Provide the (x, y) coordinate of the cell's center where the given text is located.  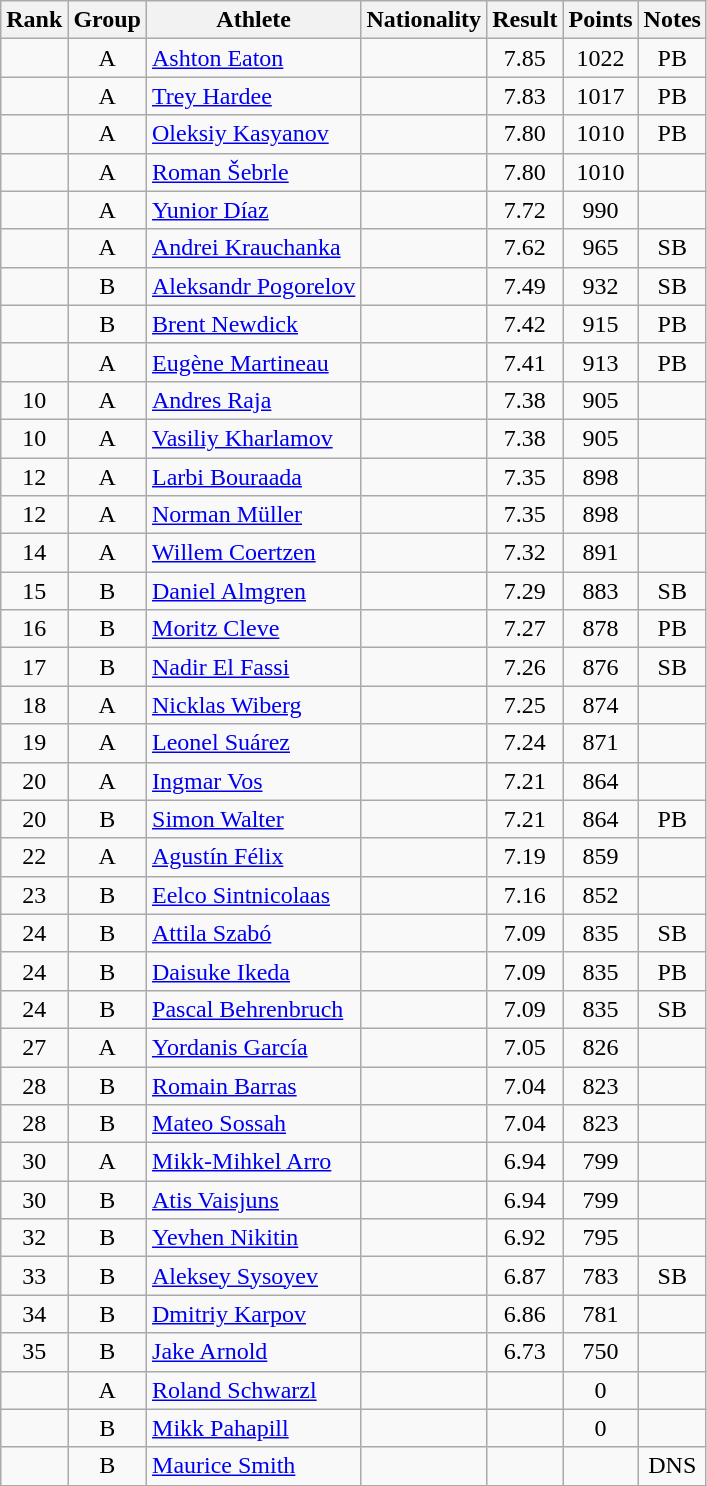
783 (600, 1276)
Yordanis García (254, 1047)
Yevhen Nikitin (254, 1238)
7.72 (525, 210)
874 (600, 705)
Willem Coertzen (254, 553)
Roman Šebrle (254, 172)
33 (34, 1276)
781 (600, 1314)
7.16 (525, 895)
852 (600, 895)
1022 (600, 58)
Moritz Cleve (254, 629)
Aleksandr Pogorelov (254, 286)
Romain Barras (254, 1085)
7.49 (525, 286)
7.29 (525, 591)
7.62 (525, 248)
Simon Walter (254, 819)
Attila Szabó (254, 933)
Trey Hardee (254, 96)
6.86 (525, 1314)
DNS (672, 1466)
7.25 (525, 705)
7.26 (525, 667)
Oleksiy Kasyanov (254, 134)
859 (600, 857)
27 (34, 1047)
Points (600, 20)
7.83 (525, 96)
Maurice Smith (254, 1466)
Rank (34, 20)
Daniel Almgren (254, 591)
Pascal Behrenbruch (254, 1009)
7.85 (525, 58)
Aleksey Sysoyev (254, 1276)
Mikk Pahapill (254, 1428)
7.27 (525, 629)
7.19 (525, 857)
14 (34, 553)
Mateo Sossah (254, 1124)
22 (34, 857)
7.24 (525, 743)
795 (600, 1238)
7.32 (525, 553)
Group (108, 20)
Nadir El Fassi (254, 667)
871 (600, 743)
6.92 (525, 1238)
Nationality (424, 20)
6.87 (525, 1276)
35 (34, 1352)
Nicklas Wiberg (254, 705)
Leonel Suárez (254, 743)
34 (34, 1314)
Agustín Félix (254, 857)
Jake Arnold (254, 1352)
915 (600, 324)
Eugène Martineau (254, 362)
Larbi Bouraada (254, 477)
7.41 (525, 362)
17 (34, 667)
876 (600, 667)
965 (600, 248)
Vasiliy Kharlamov (254, 438)
878 (600, 629)
932 (600, 286)
Andres Raja (254, 400)
23 (34, 895)
Ingmar Vos (254, 781)
7.05 (525, 1047)
Yunior Díaz (254, 210)
Atis Vaisjuns (254, 1200)
913 (600, 362)
750 (600, 1352)
16 (34, 629)
1017 (600, 96)
Mikk-Mihkel Arro (254, 1162)
32 (34, 1238)
6.73 (525, 1352)
Notes (672, 20)
18 (34, 705)
891 (600, 553)
Roland Schwarzl (254, 1390)
15 (34, 591)
7.42 (525, 324)
Norman Müller (254, 515)
Dmitriy Karpov (254, 1314)
Brent Newdick (254, 324)
19 (34, 743)
826 (600, 1047)
Result (525, 20)
883 (600, 591)
Andrei Krauchanka (254, 248)
Ashton Eaton (254, 58)
990 (600, 210)
Athlete (254, 20)
Eelco Sintnicolaas (254, 895)
Daisuke Ikeda (254, 971)
